Detect which cell encompasses the target text, then output its [x, y] center coordinate. 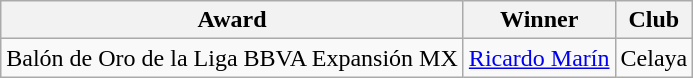
Ricardo Marín [539, 58]
Celaya [654, 58]
Balón de Oro de la Liga BBVA Expansión MX [232, 58]
Award [232, 20]
Winner [539, 20]
Club [654, 20]
